Find where the given text appears and provide that cell's center as [x, y] coordinate. 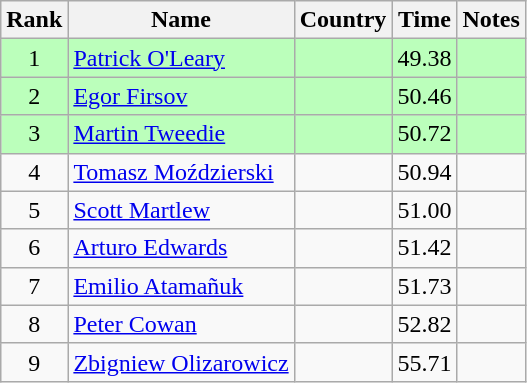
4 [34, 172]
Arturo Edwards [181, 248]
7 [34, 286]
9 [34, 362]
1 [34, 58]
50.46 [424, 96]
51.00 [424, 210]
Notes [491, 20]
8 [34, 324]
Patrick O'Leary [181, 58]
Time [424, 20]
55.71 [424, 362]
Egor Firsov [181, 96]
49.38 [424, 58]
2 [34, 96]
Zbigniew Olizarowicz [181, 362]
50.72 [424, 134]
Scott Martlew [181, 210]
3 [34, 134]
Emilio Atamañuk [181, 286]
5 [34, 210]
51.73 [424, 286]
Peter Cowan [181, 324]
50.94 [424, 172]
Rank [34, 20]
Country [343, 20]
6 [34, 248]
51.42 [424, 248]
Tomasz Moździerski [181, 172]
Martin Tweedie [181, 134]
52.82 [424, 324]
Name [181, 20]
